Locate the cell with the specified text and output its [X, Y] center coordinate. 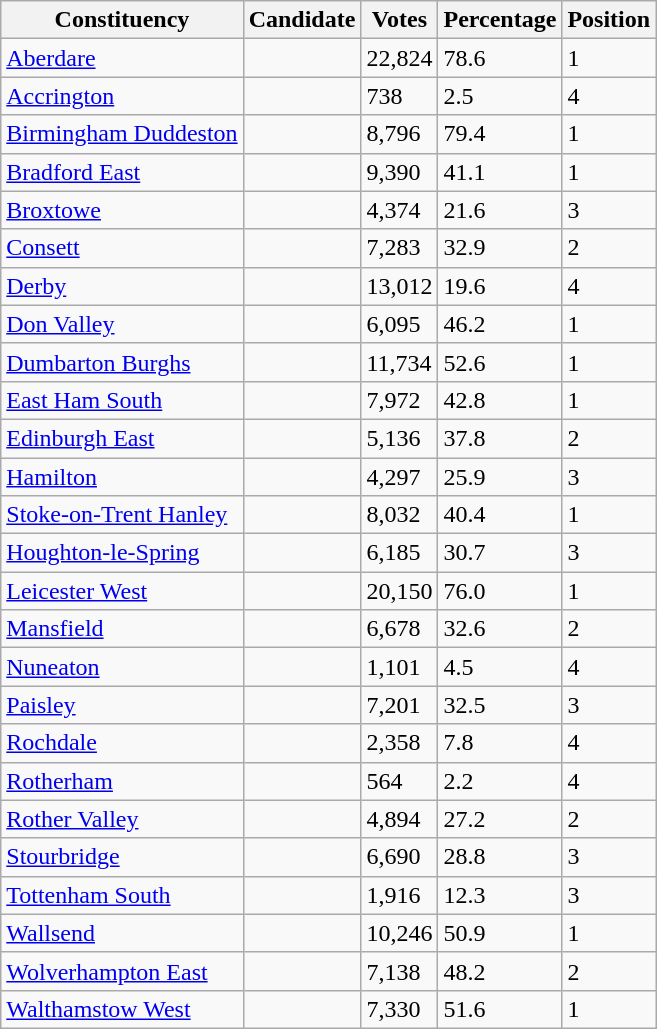
Aberdare [122, 58]
Rotherham [122, 781]
Derby [122, 286]
Consett [122, 248]
Wolverhampton East [122, 971]
22,824 [400, 58]
6,678 [400, 629]
Tottenham South [122, 895]
Position [609, 20]
6,185 [400, 553]
20,150 [400, 591]
48.2 [500, 971]
7,972 [400, 400]
8,796 [400, 134]
52.6 [500, 362]
Don Valley [122, 324]
28.8 [500, 857]
7,283 [400, 248]
7,330 [400, 1009]
32.5 [500, 705]
46.2 [500, 324]
4,297 [400, 477]
7,201 [400, 705]
37.8 [500, 438]
4,894 [400, 819]
13,012 [400, 286]
2.5 [500, 96]
Hamilton [122, 477]
5,136 [400, 438]
Stoke-on-Trent Hanley [122, 515]
32.9 [500, 248]
Wallsend [122, 933]
Broxtowe [122, 210]
2,358 [400, 743]
25.9 [500, 477]
41.1 [500, 172]
564 [400, 781]
4,374 [400, 210]
7,138 [400, 971]
Bradford East [122, 172]
Votes [400, 20]
Stourbridge [122, 857]
19.6 [500, 286]
10,246 [400, 933]
Houghton-le-Spring [122, 553]
6,690 [400, 857]
21.6 [500, 210]
76.0 [500, 591]
Accrington [122, 96]
27.2 [500, 819]
9,390 [400, 172]
Leicester West [122, 591]
Mansfield [122, 629]
Rother Valley [122, 819]
50.9 [500, 933]
78.6 [500, 58]
6,095 [400, 324]
Edinburgh East [122, 438]
Walthamstow West [122, 1009]
1,916 [400, 895]
40.4 [500, 515]
Nuneaton [122, 667]
30.7 [500, 553]
738 [400, 96]
Percentage [500, 20]
Paisley [122, 705]
Constituency [122, 20]
Dumbarton Burghs [122, 362]
4.5 [500, 667]
East Ham South [122, 400]
8,032 [400, 515]
32.6 [500, 629]
Candidate [302, 20]
7.8 [500, 743]
79.4 [500, 134]
Birmingham Duddeston [122, 134]
2.2 [500, 781]
11,734 [400, 362]
12.3 [500, 895]
Rochdale [122, 743]
42.8 [500, 400]
1,101 [400, 667]
51.6 [500, 1009]
